Scan for the cell matching the given text and deliver its [X, Y] coordinate at center. 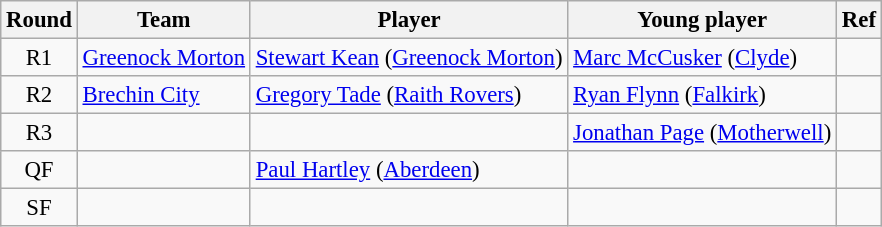
Paul Hartley (Aberdeen) [408, 170]
Round [39, 20]
Jonathan Page (Motherwell) [702, 133]
Stewart Kean (Greenock Morton) [408, 58]
R2 [39, 95]
Gregory Tade (Raith Rovers) [408, 95]
Young player [702, 20]
SF [39, 208]
Greenock Morton [164, 58]
Team [164, 20]
QF [39, 170]
Ref [860, 20]
R3 [39, 133]
Ryan Flynn (Falkirk) [702, 95]
Player [408, 20]
Marc McCusker (Clyde) [702, 58]
Brechin City [164, 95]
R1 [39, 58]
